Locate the cell with the specified text and output its (X, Y) center coordinate. 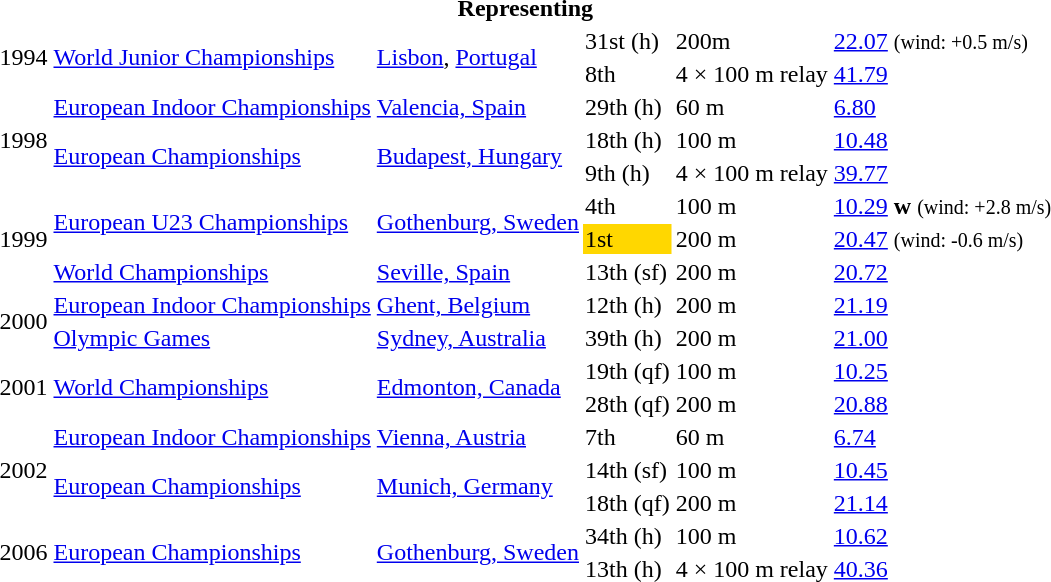
200m (752, 41)
9th (h) (627, 173)
19th (qf) (627, 371)
Munich, Germany (478, 486)
18th (qf) (627, 503)
Sydney, Australia (478, 338)
European U23 Championships (212, 222)
1st (627, 239)
13th (sf) (627, 272)
4th (627, 206)
Gothenburg, Sweden (478, 222)
Vienna, Austria (478, 437)
7th (627, 437)
Seville, Spain (478, 272)
Lisbon, Portugal (478, 58)
14th (sf) (627, 470)
Valencia, Spain (478, 107)
34th (h) (627, 536)
Budapest, Hungary (478, 156)
31st (h) (627, 41)
8th (627, 74)
Ghent, Belgium (478, 305)
12th (h) (627, 305)
Olympic Games (212, 338)
18th (h) (627, 140)
28th (qf) (627, 404)
39th (h) (627, 338)
Edmonton, Canada (478, 388)
World Junior Championships (212, 58)
29th (h) (627, 107)
